Detect which cell encompasses the target text, then output its [X, Y] center coordinate. 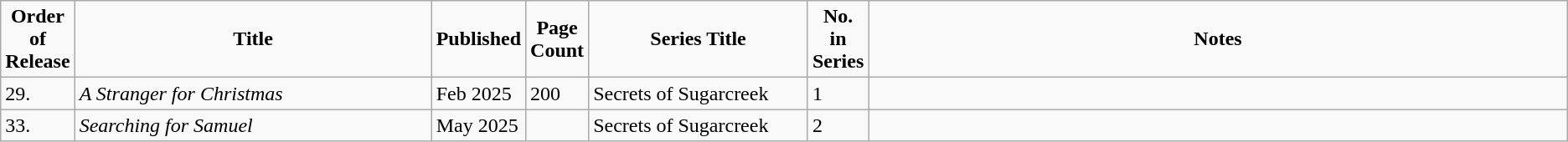
29. [38, 94]
A Stranger for Christmas [253, 94]
2 [838, 125]
Notes [1218, 39]
Order of Release [38, 39]
Feb 2025 [478, 94]
Series Title [699, 39]
May 2025 [478, 125]
Searching for Samuel [253, 125]
Published [478, 39]
33. [38, 125]
No. in Series [838, 39]
Page Count [558, 39]
1 [838, 94]
200 [558, 94]
Title [253, 39]
